From the cell containing the given text, extract its center point as (x, y) coordinate. 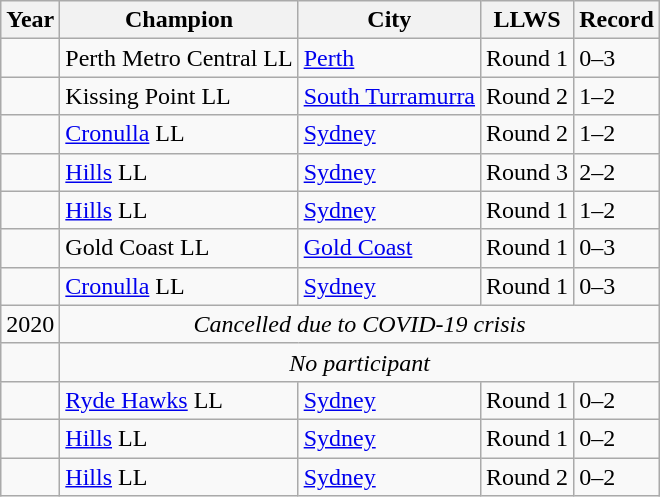
2–2 (617, 172)
Perth Metro Central LL (179, 58)
Cancelled due to COVID-19 crisis (360, 324)
Round 3 (528, 172)
Kissing Point LL (179, 96)
South Turramurra (389, 96)
Gold Coast LL (179, 248)
Champion (179, 20)
Gold Coast (389, 248)
Record (617, 20)
Perth (389, 58)
No participant (360, 362)
Ryde Hawks LL (179, 400)
City (389, 20)
Year (30, 20)
LLWS (528, 20)
2020 (30, 324)
